Find where the given text appears and provide that cell's center as (x, y) coordinate. 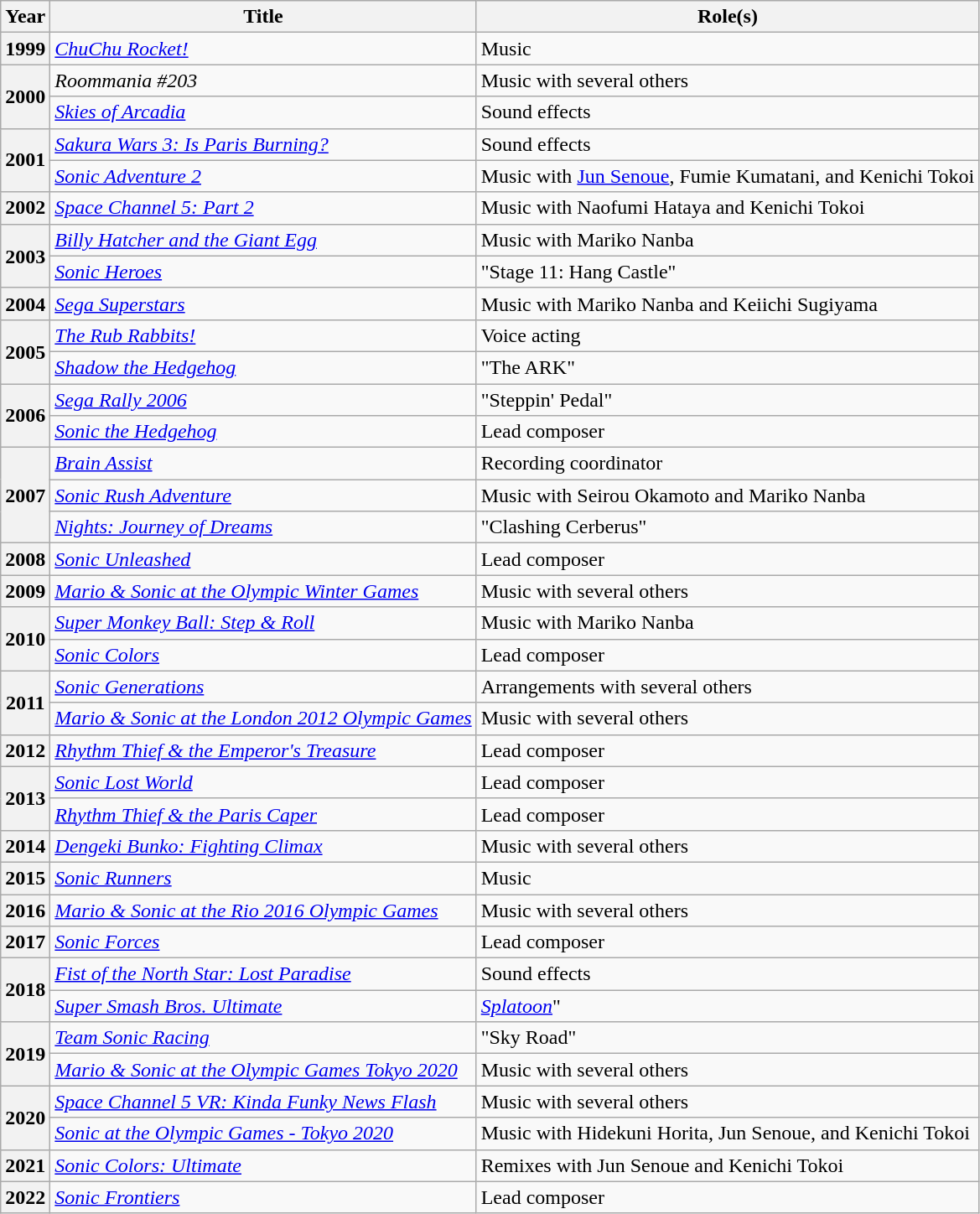
2022 (25, 1197)
Rhythm Thief & the Paris Caper (263, 814)
Space Channel 5: Part 2 (263, 208)
Sonic Forces (263, 942)
"The ARK" (728, 367)
Title (263, 17)
Skies of Arcadia (263, 112)
Mario & Sonic at the Olympic Games Tokyo 2020 (263, 1070)
Shadow the Hedgehog (263, 367)
2017 (25, 942)
1999 (25, 49)
Sega Superstars (263, 303)
Super Smash Bros. Ultimate (263, 1006)
2021 (25, 1165)
Sakura Wars 3: Is Paris Burning? (263, 144)
2001 (25, 160)
2003 (25, 256)
2015 (25, 878)
2005 (25, 351)
Role(s) (728, 17)
Remixes with Jun Senoue and Kenichi Tokoi (728, 1165)
2018 (25, 990)
2012 (25, 750)
2004 (25, 303)
Arrangements with several others (728, 687)
"Clashing Cerberus" (728, 527)
2013 (25, 798)
Rhythm Thief & the Emperor's Treasure (263, 750)
2016 (25, 910)
Sonic Rush Adventure (263, 495)
Sonic Unleashed (263, 559)
The Rub Rabbits! (263, 335)
Mario & Sonic at the Olympic Winter Games (263, 591)
Sonic Adventure 2 (263, 176)
2006 (25, 416)
Splatoon" (728, 1006)
ChuChu Rocket! (263, 49)
2019 (25, 1054)
2008 (25, 559)
2007 (25, 495)
Sega Rally 2006 (263, 400)
Space Channel 5 VR: Kinda Funky News Flash (263, 1102)
2014 (25, 846)
2002 (25, 208)
Mario & Sonic at the Rio 2016 Olympic Games (263, 910)
Voice acting (728, 335)
Sonic Frontiers (263, 1197)
Billy Hatcher and the Giant Egg (263, 240)
Sonic Runners (263, 878)
Music with Jun Senoue, Fumie Kumatani, and Kenichi Tokoi (728, 176)
Super Monkey Ball: Step & Roll (263, 623)
Music with Hidekuni Horita, Jun Senoue, and Kenichi Tokoi (728, 1134)
Music with Seirou Okamoto and Mariko Nanba (728, 495)
2011 (25, 703)
Sonic Heroes (263, 272)
Sonic at the Olympic Games - Tokyo 2020 (263, 1134)
"Stage 11: Hang Castle" (728, 272)
Sonic Colors (263, 655)
Music with Naofumi Hataya and Kenichi Tokoi (728, 208)
Fist of the North Star: Lost Paradise (263, 974)
Year (25, 17)
"Sky Road" (728, 1038)
Sonic Lost World (263, 782)
Roommania #203 (263, 80)
Sonic the Hedgehog (263, 432)
Mario & Sonic at the London 2012 Olympic Games (263, 719)
2020 (25, 1118)
Brain Assist (263, 464)
Dengeki Bunko: Fighting Climax (263, 846)
Team Sonic Racing (263, 1038)
2009 (25, 591)
Sonic Colors: Ultimate (263, 1165)
Nights: Journey of Dreams (263, 527)
Sonic Generations (263, 687)
2010 (25, 639)
2000 (25, 96)
"Steppin' Pedal" (728, 400)
Recording coordinator (728, 464)
Music with Mariko Nanba and Keiichi Sugiyama (728, 303)
